Locate the cell with the specified text and output its (X, Y) center coordinate. 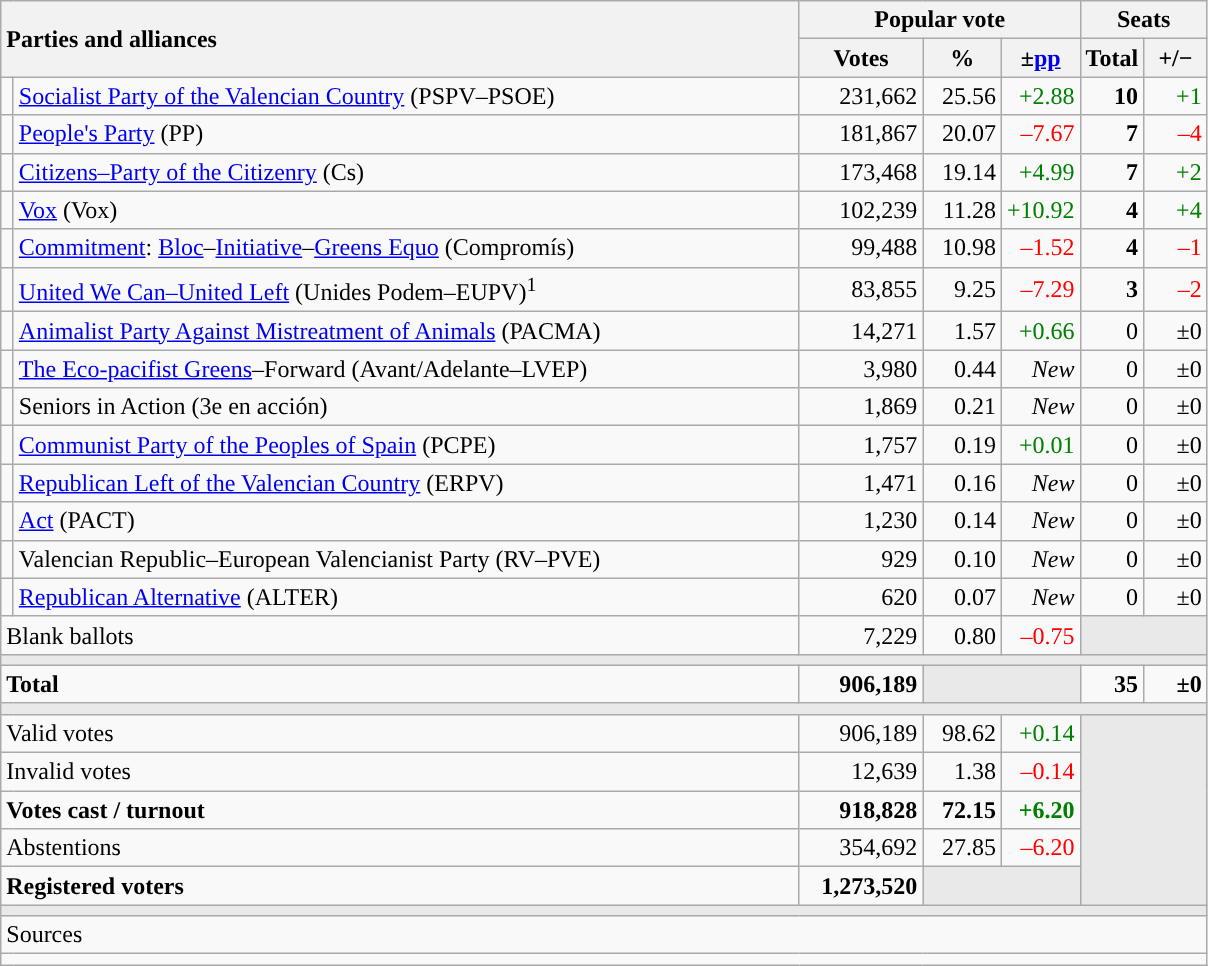
Sources (604, 935)
102,239 (861, 210)
Popular vote (940, 20)
Seats (1144, 20)
0.21 (962, 407)
+0.66 (1040, 331)
83,855 (861, 290)
Citizens–Party of the Citizenry (Cs) (406, 172)
–1 (1176, 248)
Valid votes (400, 733)
People's Party (PP) (406, 134)
–2 (1176, 290)
+6.20 (1040, 810)
±pp (1040, 58)
10 (1112, 96)
3 (1112, 290)
1,273,520 (861, 886)
35 (1112, 684)
99,488 (861, 248)
Seniors in Action (3e en acción) (406, 407)
231,662 (861, 96)
3,980 (861, 369)
Votes (861, 58)
United We Can–United Left (Unides Podem–EUPV)1 (406, 290)
Invalid votes (400, 772)
10.98 (962, 248)
Valencian Republic–European Valencianist Party (RV–PVE) (406, 559)
620 (861, 597)
1,757 (861, 445)
72.15 (962, 810)
+4.99 (1040, 172)
0.07 (962, 597)
98.62 (962, 733)
Registered voters (400, 886)
0.80 (962, 635)
Republican Left of the Valencian Country (ERPV) (406, 483)
+/− (1176, 58)
+0.14 (1040, 733)
+4 (1176, 210)
Parties and alliances (400, 39)
Republican Alternative (ALTER) (406, 597)
918,828 (861, 810)
+2 (1176, 172)
9.25 (962, 290)
Act (PACT) (406, 521)
+10.92 (1040, 210)
0.44 (962, 369)
+2.88 (1040, 96)
–7.67 (1040, 134)
–6.20 (1040, 848)
% (962, 58)
27.85 (962, 848)
173,468 (861, 172)
–7.29 (1040, 290)
Animalist Party Against Mistreatment of Animals (PACMA) (406, 331)
7,229 (861, 635)
1.38 (962, 772)
Votes cast / turnout (400, 810)
1,471 (861, 483)
–4 (1176, 134)
Vox (Vox) (406, 210)
12,639 (861, 772)
25.56 (962, 96)
14,271 (861, 331)
0.14 (962, 521)
929 (861, 559)
19.14 (962, 172)
1,230 (861, 521)
+0.01 (1040, 445)
0.19 (962, 445)
11.28 (962, 210)
Abstentions (400, 848)
Communist Party of the Peoples of Spain (PCPE) (406, 445)
Socialist Party of the Valencian Country (PSPV–PSOE) (406, 96)
1.57 (962, 331)
0.16 (962, 483)
Blank ballots (400, 635)
Commitment: Bloc–Initiative–Greens Equo (Compromís) (406, 248)
+1 (1176, 96)
20.07 (962, 134)
0.10 (962, 559)
181,867 (861, 134)
–0.14 (1040, 772)
The Eco-pacifist Greens–Forward (Avant/Adelante–LVEP) (406, 369)
1,869 (861, 407)
354,692 (861, 848)
–1.52 (1040, 248)
–0.75 (1040, 635)
